Return the (x, y) coordinate for the center point of the cell that contains the specified text.  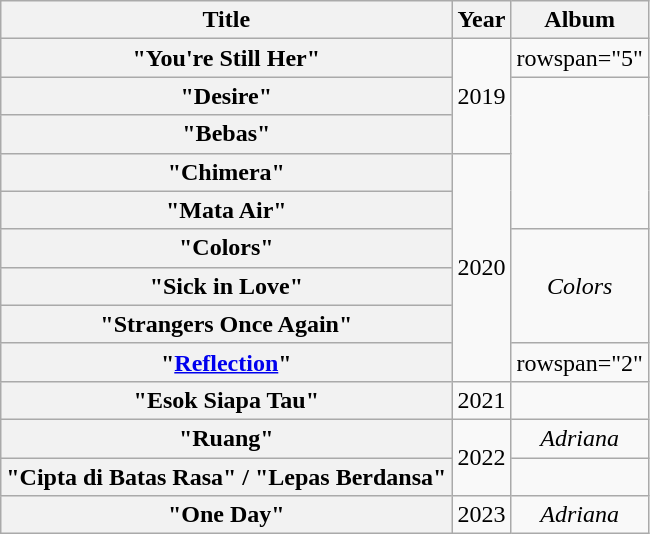
2019 (482, 96)
"Colors" (226, 248)
rowspan="2" (580, 362)
"You're Still Her" (226, 58)
rowspan="5" (580, 58)
"Sick in Love" (226, 286)
"One Day" (226, 515)
"Esok Siapa Tau" (226, 400)
Album (580, 20)
"Chimera" (226, 172)
"Desire" (226, 96)
"Strangers Once Again" (226, 324)
Colors (580, 286)
2021 (482, 400)
2023 (482, 515)
Title (226, 20)
"Ruang" (226, 438)
"Reflection" (226, 362)
"Bebas" (226, 134)
Year (482, 20)
"Mata Air" (226, 210)
2020 (482, 267)
"Cipta di Batas Rasa" / "Lepas Berdansa" (226, 477)
2022 (482, 457)
